Locate the cell with the specified text and output its [X, Y] center coordinate. 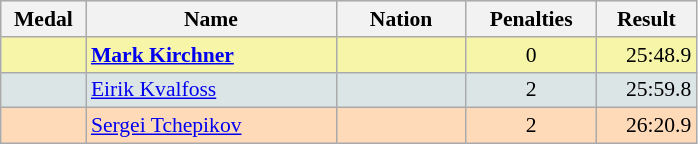
25:48.9 [646, 55]
Penalties [531, 19]
Result [646, 19]
Name [211, 19]
Sergei Tchepikov [211, 126]
Medal [44, 19]
Nation [401, 19]
Eirik Kvalfoss [211, 90]
0 [531, 55]
25:59.8 [646, 90]
Mark Kirchner [211, 55]
26:20.9 [646, 126]
